Identify which cell holds the provided text, then report its [X, Y] central coordinate. 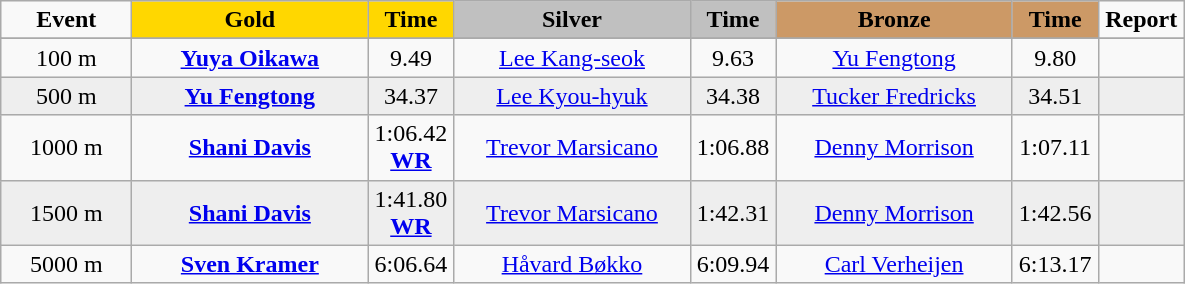
5000 m [66, 264]
Lee Kyou-hyuk [572, 96]
Carl Verheijen [894, 264]
9.80 [1055, 58]
Yuya Oikawa [250, 58]
100 m [66, 58]
1:06.88 [733, 148]
1500 m [66, 212]
Report [1141, 20]
Gold [250, 20]
1:07.11 [1055, 148]
6:06.64 [411, 264]
Bronze [894, 20]
34.37 [411, 96]
6:13.17 [1055, 264]
6:09.94 [733, 264]
1:06.42WR [411, 148]
1:42.31 [733, 212]
1000 m [66, 148]
Event [66, 20]
Tucker Fredricks [894, 96]
500 m [66, 96]
9.63 [733, 58]
34.38 [733, 96]
1:41.80 WR [411, 212]
Håvard Bøkko [572, 264]
Silver [572, 20]
9.49 [411, 58]
Lee Kang-seok [572, 58]
Sven Kramer [250, 264]
34.51 [1055, 96]
1:42.56 [1055, 212]
